Output the [x, y] coordinate of the center of the cell containing the given text.  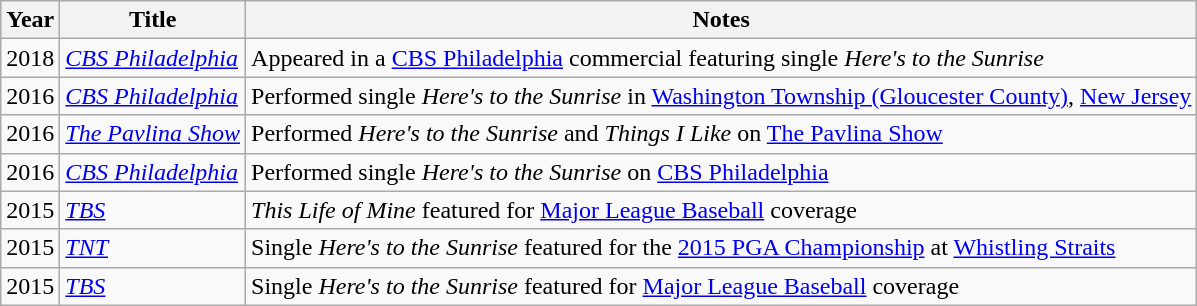
2018 [30, 58]
Title [153, 20]
The Pavlina Show [153, 134]
Single Here's to the Sunrise featured for Major League Baseball coverage [722, 286]
Notes [722, 20]
Performed Here's to the Sunrise and Things I Like on The Pavlina Show [722, 134]
Year [30, 20]
Performed single Here's to the Sunrise on CBS Philadelphia [722, 172]
TNT [153, 248]
This Life of Mine featured for Major League Baseball coverage [722, 210]
Performed single Here's to the Sunrise in Washington Township (Gloucester County), New Jersey [722, 96]
Single Here's to the Sunrise featured for the 2015 PGA Championship at Whistling Straits [722, 248]
Appeared in a CBS Philadelphia commercial featuring single Here's to the Sunrise [722, 58]
